Output the (x, y) coordinate of the center of the cell containing the given text.  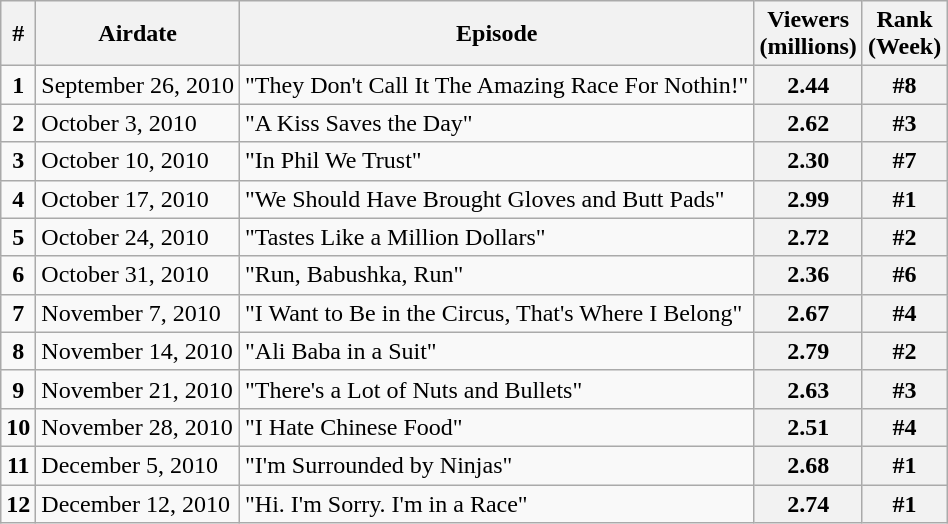
2.74 (808, 503)
October 31, 2010 (138, 275)
Rank(Week) (904, 34)
#6 (904, 275)
# (18, 34)
5 (18, 237)
"I'm Surrounded by Ninjas" (497, 465)
4 (18, 199)
October 10, 2010 (138, 161)
"Run, Babushka, Run" (497, 275)
2 (18, 123)
November 7, 2010 (138, 313)
"Tastes Like a Million Dollars" (497, 237)
December 12, 2010 (138, 503)
9 (18, 389)
December 5, 2010 (138, 465)
2.63 (808, 389)
"There's a Lot of Nuts and Bullets" (497, 389)
#7 (904, 161)
"We Should Have Brought Gloves and Butt Pads" (497, 199)
10 (18, 427)
November 28, 2010 (138, 427)
"I Hate Chinese Food" (497, 427)
7 (18, 313)
3 (18, 161)
October 3, 2010 (138, 123)
8 (18, 351)
"Hi. I'm Sorry. I'm in a Race" (497, 503)
1 (18, 85)
#8 (904, 85)
2.72 (808, 237)
2.30 (808, 161)
November 21, 2010 (138, 389)
2.79 (808, 351)
Episode (497, 34)
2.99 (808, 199)
"They Don't Call It The Amazing Race For Nothin!" (497, 85)
Viewers(millions) (808, 34)
2.68 (808, 465)
"Ali Baba in a Suit" (497, 351)
12 (18, 503)
2.62 (808, 123)
November 14, 2010 (138, 351)
October 17, 2010 (138, 199)
11 (18, 465)
2.67 (808, 313)
September 26, 2010 (138, 85)
"In Phil We Trust" (497, 161)
October 24, 2010 (138, 237)
2.36 (808, 275)
"I Want to Be in the Circus, That's Where I Belong" (497, 313)
2.44 (808, 85)
Airdate (138, 34)
6 (18, 275)
"A Kiss Saves the Day" (497, 123)
2.51 (808, 427)
